Capture the cell that displays the provided text and extract its [X, Y] central coordinate. 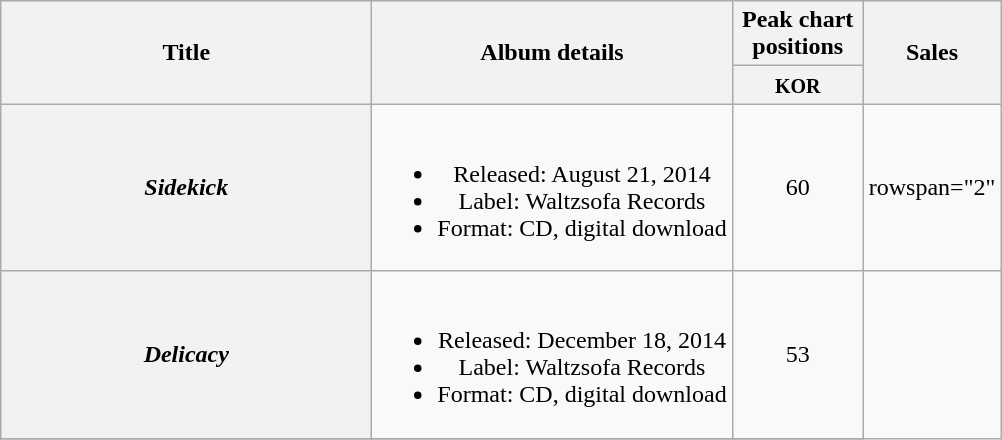
Peak chart positions [798, 34]
Released: December 18, 2014Label: Waltzsofa RecordsFormat: CD, digital download [552, 354]
Album details [552, 52]
53 [798, 354]
Released: August 21, 2014Label: Waltzsofa RecordsFormat: CD, digital download [552, 188]
Title [186, 52]
rowspan="2" [932, 188]
KOR [798, 85]
Sidekick [186, 188]
Delicacy [186, 354]
60 [798, 188]
Sales [932, 52]
